Identify which cell holds the provided text, then report its (X, Y) central coordinate. 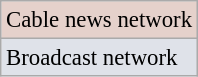
Broadcast network (100, 58)
Cable news network (100, 20)
